Locate the cell with the specified text and output its (X, Y) center coordinate. 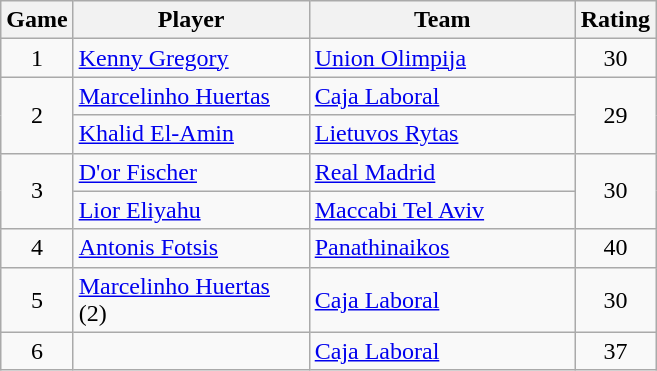
Rating (615, 20)
5 (37, 300)
6 (37, 351)
Real Madrid (442, 172)
Marcelinho Huertas (2) (191, 300)
Player (191, 20)
Maccabi Tel Aviv (442, 210)
D'or Fischer (191, 172)
Panathinaikos (442, 248)
Game (37, 20)
37 (615, 351)
Lior Eliyahu (191, 210)
Marcelinho Huertas (191, 96)
29 (615, 115)
Team (442, 20)
Antonis Fotsis (191, 248)
2 (37, 115)
Khalid El-Amin (191, 134)
Lietuvos Rytas (442, 134)
4 (37, 248)
40 (615, 248)
Kenny Gregory (191, 58)
Union Olimpija (442, 58)
3 (37, 191)
1 (37, 58)
